From the cell containing the given text, extract its center point as [x, y] coordinate. 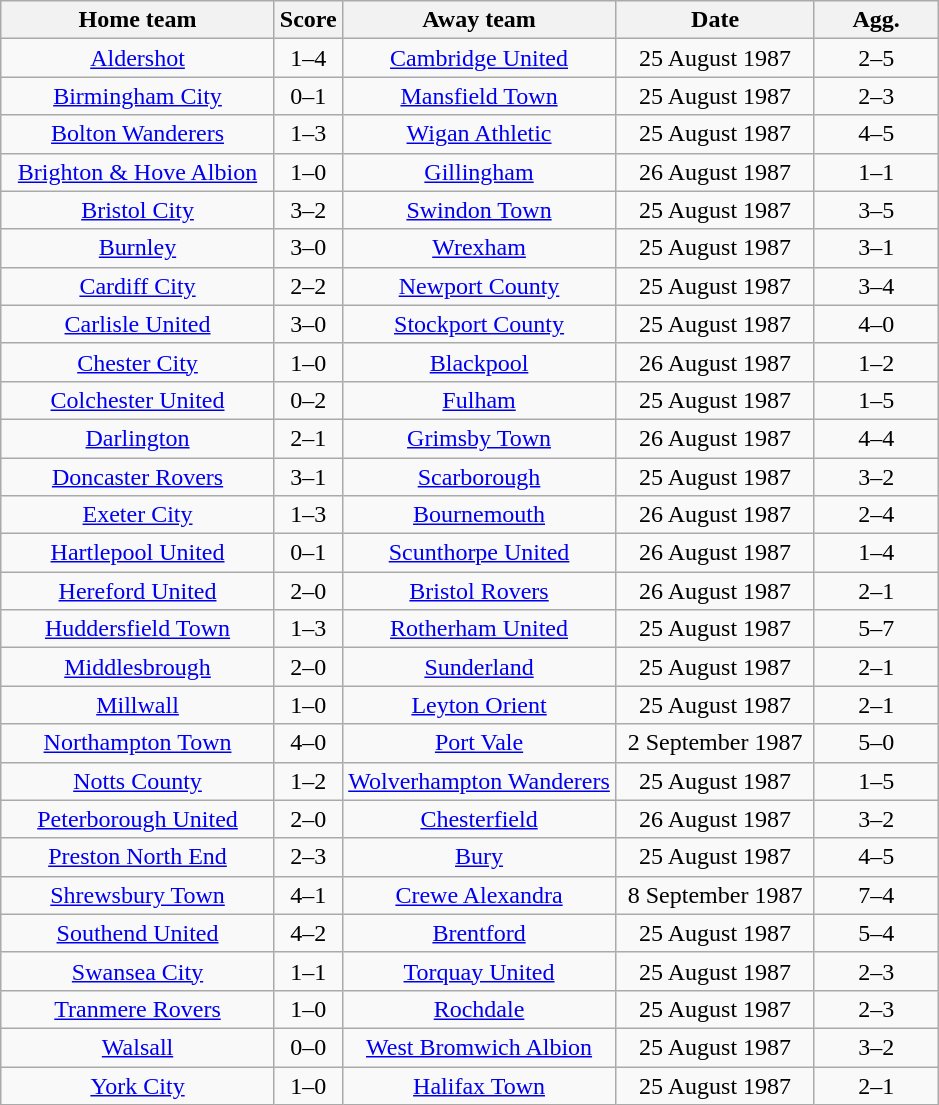
Hartlepool United [138, 553]
West Bromwich Albion [479, 1047]
Port Vale [479, 743]
Scarborough [479, 477]
8 September 1987 [716, 895]
Northampton Town [138, 743]
Date [716, 20]
2–2 [308, 286]
Doncaster Rovers [138, 477]
Crewe Alexandra [479, 895]
Darlington [138, 438]
Carlisle United [138, 324]
Preston North End [138, 857]
5–0 [876, 743]
3–4 [876, 286]
4–2 [308, 933]
Leyton Orient [479, 705]
Birmingham City [138, 96]
Chesterfield [479, 819]
Southend United [138, 933]
York City [138, 1085]
Cardiff City [138, 286]
Sunderland [479, 667]
Gillingham [479, 172]
5–4 [876, 933]
Bournemouth [479, 515]
Colchester United [138, 400]
Rotherham United [479, 629]
Huddersfield Town [138, 629]
Tranmere Rovers [138, 1009]
5–7 [876, 629]
Peterborough United [138, 819]
Fulham [479, 400]
Bury [479, 857]
Bristol Rovers [479, 591]
Hereford United [138, 591]
0–2 [308, 400]
Cambridge United [479, 58]
Wrexham [479, 248]
Newport County [479, 286]
2–4 [876, 515]
Swansea City [138, 971]
Wigan Athletic [479, 134]
7–4 [876, 895]
2–5 [876, 58]
Rochdale [479, 1009]
Blackpool [479, 362]
Scunthorpe United [479, 553]
Score [308, 20]
Grimsby Town [479, 438]
Stockport County [479, 324]
Halifax Town [479, 1085]
Agg. [876, 20]
3–5 [876, 210]
Torquay United [479, 971]
0–0 [308, 1047]
Brentford [479, 933]
Exeter City [138, 515]
Bolton Wanderers [138, 134]
Brighton & Hove Albion [138, 172]
Middlesbrough [138, 667]
Notts County [138, 781]
Millwall [138, 705]
4–1 [308, 895]
Walsall [138, 1047]
4–4 [876, 438]
Away team [479, 20]
Wolverhampton Wanderers [479, 781]
Swindon Town [479, 210]
Aldershot [138, 58]
Chester City [138, 362]
Home team [138, 20]
Mansfield Town [479, 96]
2 September 1987 [716, 743]
Bristol City [138, 210]
Shrewsbury Town [138, 895]
Burnley [138, 248]
